Provide the [x, y] coordinate of the cell's center where the given text is located.  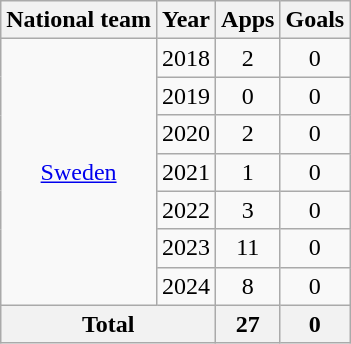
Total [108, 324]
Year [186, 20]
1 [248, 172]
27 [248, 324]
11 [248, 248]
2021 [186, 172]
2023 [186, 248]
2018 [186, 58]
National team [79, 20]
2022 [186, 210]
8 [248, 286]
2020 [186, 134]
2019 [186, 96]
Sweden [79, 172]
Goals [315, 20]
2024 [186, 286]
3 [248, 210]
Apps [248, 20]
